Search for the cell housing the specified text and yield its [x, y] center coordinate. 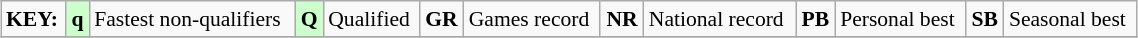
Personal best [900, 19]
GR [442, 19]
Fastest non-qualifiers [192, 19]
Qualified [371, 19]
KEY: [34, 19]
NR [622, 19]
Q [309, 19]
PB [816, 19]
Seasonal best [1070, 19]
q [78, 19]
Games record [532, 19]
SB [985, 19]
National record [720, 19]
